Determine the (x, y) coordinate at the center of the cell enclosing the given text.  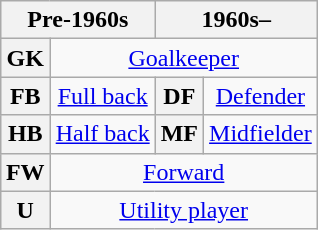
FW (25, 172)
1960s– (236, 20)
U (25, 210)
FB (25, 96)
Full back (102, 96)
Utility player (184, 210)
HB (25, 134)
Pre-1960s (78, 20)
Forward (184, 172)
MF (179, 134)
Midfielder (261, 134)
Half back (102, 134)
GK (25, 58)
Goalkeeper (184, 58)
Defender (261, 96)
DF (179, 96)
